Search for the cell housing the specified text and yield its (X, Y) center coordinate. 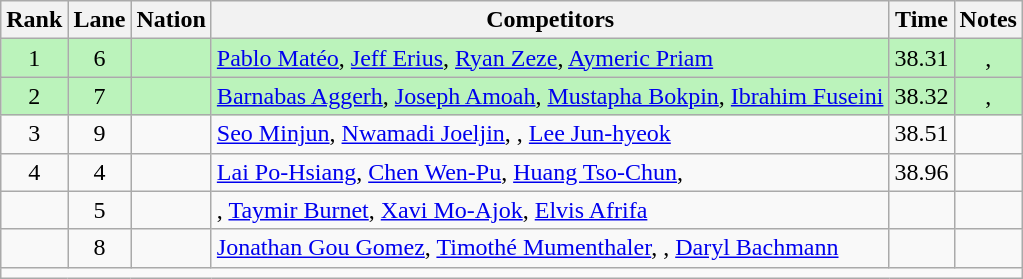
Competitors (550, 20)
Lane (100, 20)
Barnabas Aggerh, Joseph Amoah, Mustapha Bokpin, Ibrahim Fuseini (550, 96)
Seo Minjun, Nwamadi Joeljin, , Lee Jun-hyeok (550, 134)
38.51 (922, 134)
7 (100, 96)
Jonathan Gou Gomez, Timothé Mumenthaler, , Daryl Bachmann (550, 248)
38.31 (922, 58)
Lai Po-Hsiang, Chen Wen-Pu, Huang Tso-Chun, (550, 172)
Rank (34, 20)
6 (100, 58)
1 (34, 58)
Nation (171, 20)
Notes (988, 20)
2 (34, 96)
38.96 (922, 172)
3 (34, 134)
Pablo Matéo, Jeff Erius, Ryan Zeze, Aymeric Priam (550, 58)
Time (922, 20)
38.32 (922, 96)
, Taymir Burnet, Xavi Mo-Ajok, Elvis Afrifa (550, 210)
9 (100, 134)
5 (100, 210)
8 (100, 248)
